Capture the cell that displays the provided text and extract its (x, y) central coordinate. 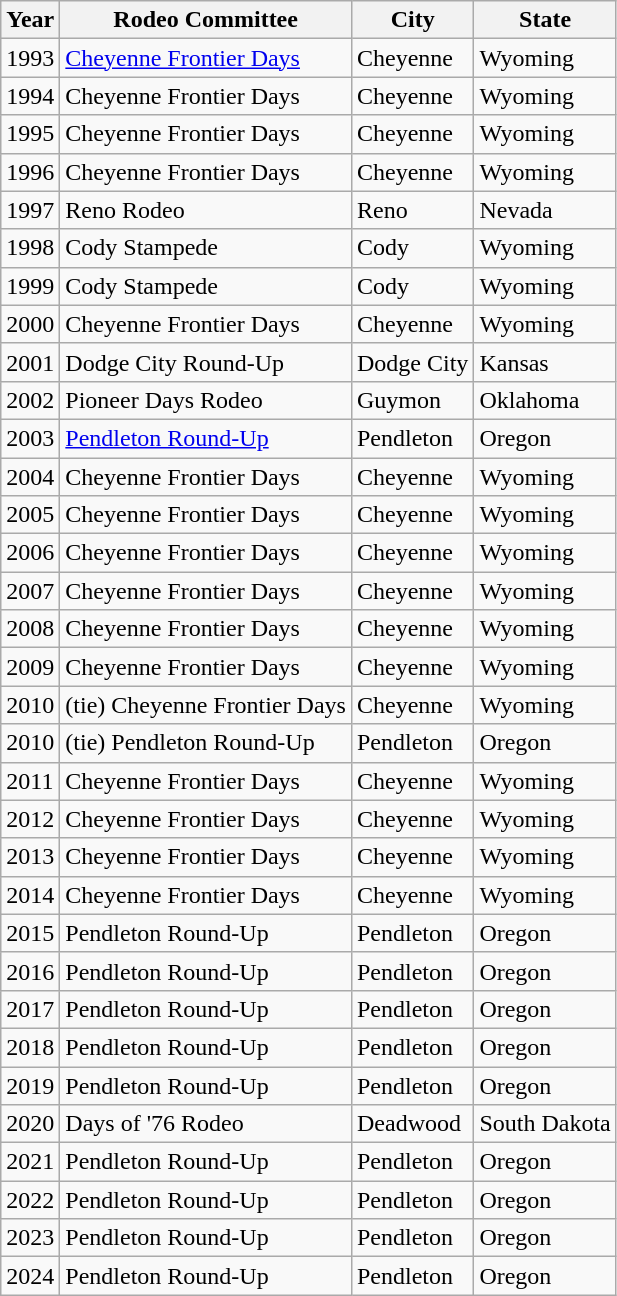
1993 (30, 58)
Rodeo Committee (206, 20)
2019 (30, 1085)
Nevada (545, 210)
1996 (30, 172)
Dodge City Round-Up (206, 362)
2013 (30, 857)
South Dakota (545, 1124)
2020 (30, 1124)
Dodge City (412, 362)
1994 (30, 96)
2009 (30, 667)
State (545, 20)
2003 (30, 438)
Reno (412, 210)
Reno Rodeo (206, 210)
2012 (30, 819)
2001 (30, 362)
2007 (30, 591)
2024 (30, 1276)
2018 (30, 1047)
2006 (30, 553)
1998 (30, 248)
1999 (30, 286)
2015 (30, 933)
2016 (30, 971)
Guymon (412, 400)
2002 (30, 400)
1997 (30, 210)
2014 (30, 895)
Deadwood (412, 1124)
2008 (30, 629)
2017 (30, 1009)
(tie) Pendleton Round-Up (206, 743)
(tie) Cheyenne Frontier Days (206, 705)
Year (30, 20)
City (412, 20)
Kansas (545, 362)
2021 (30, 1162)
2022 (30, 1200)
Pioneer Days Rodeo (206, 400)
2005 (30, 515)
Days of '76 Rodeo (206, 1124)
2000 (30, 324)
2023 (30, 1238)
2011 (30, 781)
1995 (30, 134)
2004 (30, 477)
Oklahoma (545, 400)
